Locate the cell with the specified text and output its [X, Y] center coordinate. 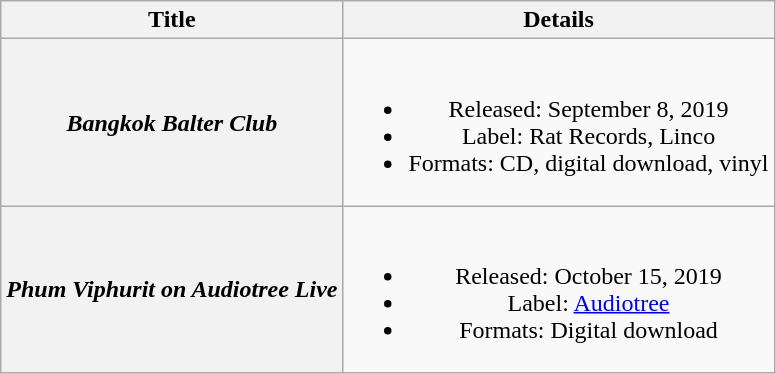
Title [172, 20]
Released: October 15, 2019Label: AudiotreeFormats: Digital download [558, 290]
Bangkok Balter Club [172, 122]
Released: September 8, 2019Label: Rat Records, LincoFormats: CD, digital download, vinyl [558, 122]
Details [558, 20]
Phum Viphurit on Audiotree Live [172, 290]
